Pinpoint the cell where the given text exists, returning its [x, y] midpoint coordinate. 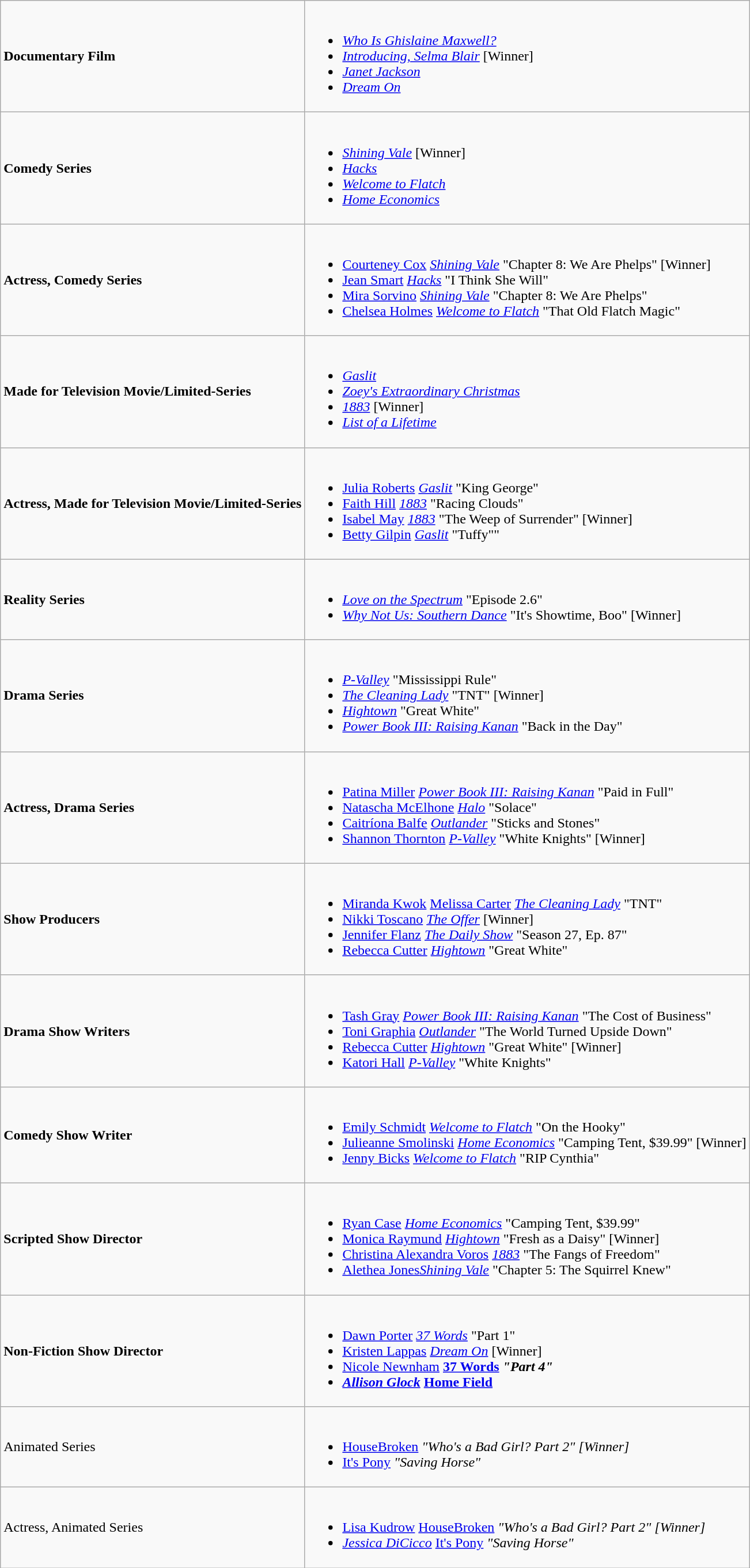
Non-Fiction Show Director [153, 1350]
Dawn Porter 37 Words "Part 1"Kristen Lappas Dream On [Winner]Nicole Newnham 37 Words "Part 4"Allison Glock Home Field [527, 1350]
Show Producers [153, 919]
Actress, Animated Series [153, 1528]
HouseBroken "Who's a Bad Girl? Part 2" [Winner]It's Pony "Saving Horse" [527, 1447]
Drama Series [153, 696]
Reality Series [153, 599]
GaslitZoey's Extraordinary Christmas1883 [Winner]List of a Lifetime [527, 392]
Animated Series [153, 1447]
Julia Roberts Gaslit "King George"Faith Hill 1883 "Racing Clouds"Isabel May 1883 "The Weep of Surrender" [Winner]Betty Gilpin Gaslit "Tuffy"" [527, 503]
Who Is Ghislaine Maxwell?Introducing, Selma Blair [Winner]Janet JacksonDream On [527, 56]
Love on the Spectrum "Episode 2.6"Why Not Us: Southern Dance "It's Showtime, Boo" [Winner] [527, 599]
Comedy Series [153, 168]
Drama Show Writers [153, 1031]
Lisa Kudrow HouseBroken "Who's a Bad Girl? Part 2" [Winner]Jessica DiCicco It's Pony "Saving Horse" [527, 1528]
Documentary Film [153, 56]
Comedy Show Writer [153, 1134]
Actress, Made for Television Movie/Limited-Series [153, 503]
P-Valley "Mississippi Rule"The Cleaning Lady "TNT" [Winner]Hightown "Great White"Power Book III: Raising Kanan "Back in the Day" [527, 696]
Actress, Comedy Series [153, 280]
Actress, Drama Series [153, 807]
Shining Vale [Winner]HacksWelcome to FlatchHome Economics [527, 168]
Scripted Show Director [153, 1239]
Made for Television Movie/Limited-Series [153, 392]
